Find where the given text appears and provide that cell's center as (x, y) coordinate. 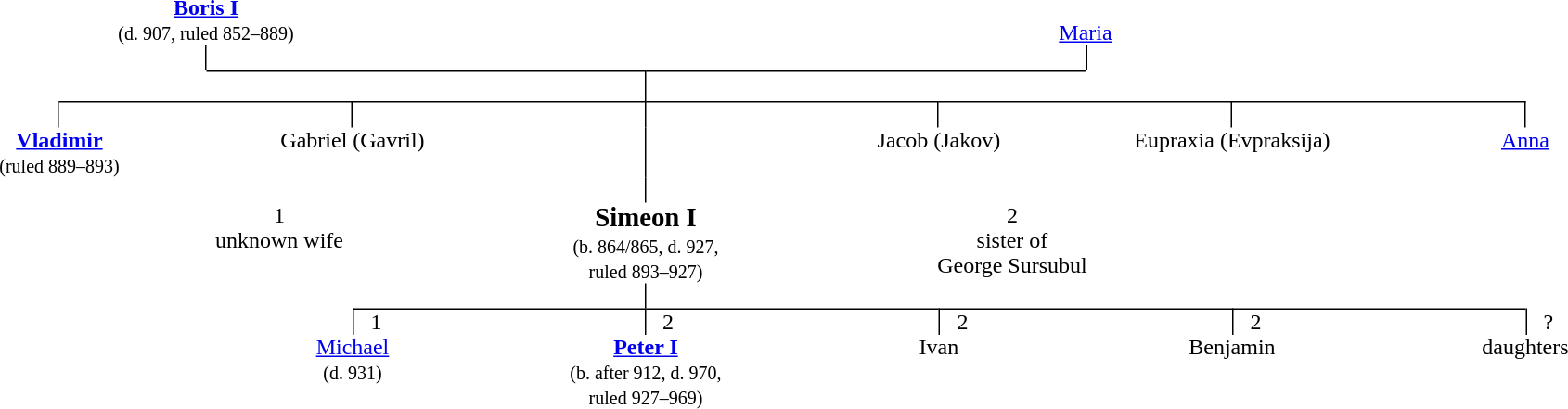
1 (499, 322)
1unknown wife (279, 243)
2sister ofGeorge Sursubul (1012, 243)
Jacob (Jakov) (939, 153)
Simeon I(b. 864/865, d. 927, ruled 893–927) (646, 243)
Gabriel (Gavril) (353, 153)
Eupraxia (Evpraksija) (1232, 153)
